Pinpoint the cell where the given text exists, returning its (X, Y) midpoint coordinate. 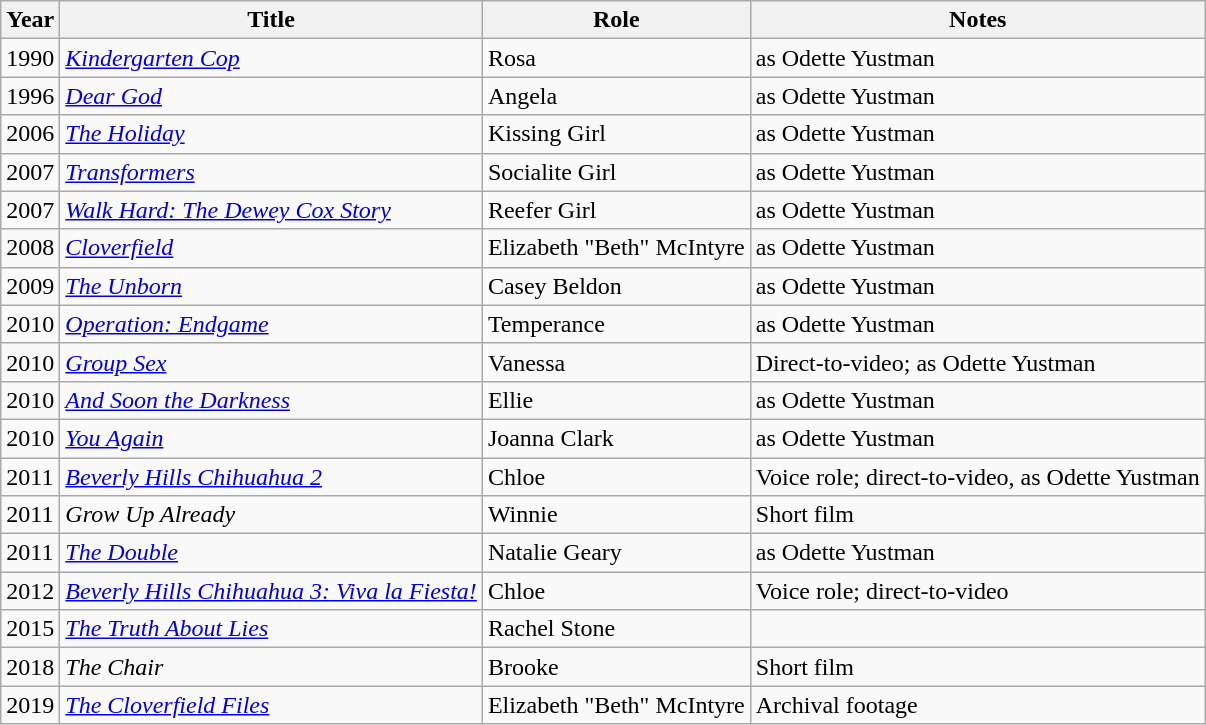
Operation: Endgame (272, 324)
Kissing Girl (616, 134)
Direct-to-video; as Odette Yustman (978, 362)
The Truth About Lies (272, 629)
2019 (30, 705)
The Unborn (272, 286)
2012 (30, 591)
Beverly Hills Chihuahua 2 (272, 477)
1990 (30, 58)
Vanessa (616, 362)
Brooke (616, 667)
Voice role; direct-to-video, as Odette Yustman (978, 477)
The Holiday (272, 134)
Transformers (272, 172)
2006 (30, 134)
The Cloverfield Files (272, 705)
Voice role; direct-to-video (978, 591)
2018 (30, 667)
Rosa (616, 58)
Grow Up Already (272, 515)
And Soon the Darkness (272, 400)
Notes (978, 20)
Year (30, 20)
Casey Beldon (616, 286)
Ellie (616, 400)
Reefer Girl (616, 210)
Rachel Stone (616, 629)
Socialite Girl (616, 172)
Winnie (616, 515)
Walk Hard: The Dewey Cox Story (272, 210)
2015 (30, 629)
Beverly Hills Chihuahua 3: Viva la Fiesta! (272, 591)
Joanna Clark (616, 438)
The Chair (272, 667)
Natalie Geary (616, 553)
Dear God (272, 96)
Cloverfield (272, 248)
Archival footage (978, 705)
Role (616, 20)
Temperance (616, 324)
Kindergarten Cop (272, 58)
2009 (30, 286)
The Double (272, 553)
Angela (616, 96)
Title (272, 20)
Group Sex (272, 362)
1996 (30, 96)
You Again (272, 438)
2008 (30, 248)
